Search for the cell housing the specified text and yield its (x, y) center coordinate. 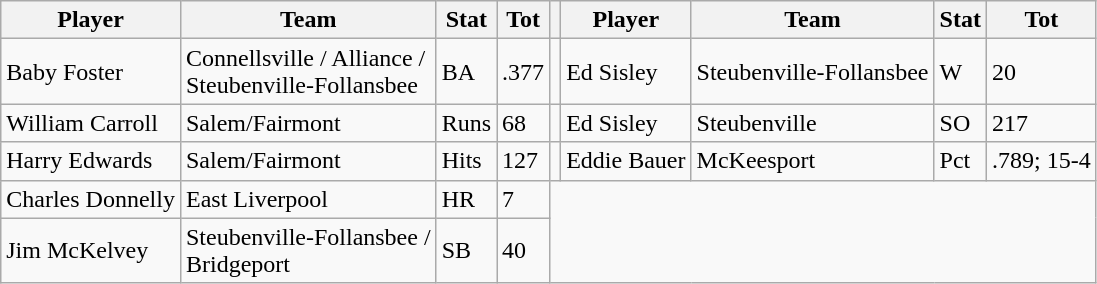
SO (960, 123)
68 (524, 123)
William Carroll (91, 123)
127 (524, 161)
.789; 15-4 (1041, 161)
Steubenville-Follansbee (812, 72)
20 (1041, 72)
East Liverpool (308, 199)
Hits (466, 161)
7 (524, 199)
W (960, 72)
Baby Foster (91, 72)
40 (524, 250)
Runs (466, 123)
Connellsville / Alliance /Steubenville-Follansbee (308, 72)
Pct (960, 161)
McKeesport (812, 161)
SB (466, 250)
217 (1041, 123)
BA (466, 72)
HR (466, 199)
Charles Donnelly (91, 199)
Harry Edwards (91, 161)
.377 (524, 72)
Eddie Bauer (626, 161)
Jim McKelvey (91, 250)
Steubenville-Follansbee /Bridgeport (308, 250)
Steubenville (812, 123)
